For the text-containing cell, return its midpoint in [X, Y] coordinate format. 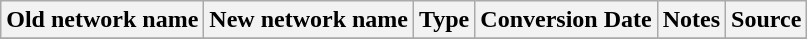
Conversion Date [566, 20]
Type [444, 20]
Source [766, 20]
Notes [691, 20]
Old network name [102, 20]
New network name [309, 20]
